Locate the cell with the specified text and output its (X, Y) center coordinate. 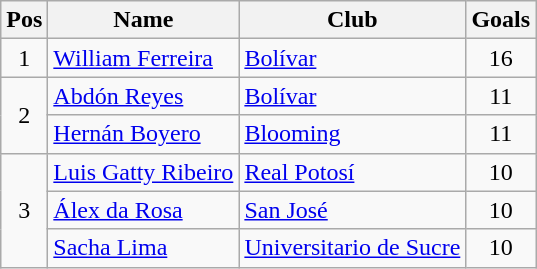
Luis Gatty Ribeiro (144, 172)
Pos (24, 20)
Álex da Rosa (144, 210)
William Ferreira (144, 58)
Club (352, 20)
1 (24, 58)
2 (24, 115)
Blooming (352, 134)
3 (24, 210)
Goals (501, 20)
Abdón Reyes (144, 96)
Universitario de Sucre (352, 248)
Real Potosí (352, 172)
Hernán Boyero (144, 134)
16 (501, 58)
Name (144, 20)
San José (352, 210)
Sacha Lima (144, 248)
